Return the [X, Y] coordinate for the center point of the cell that contains the specified text.  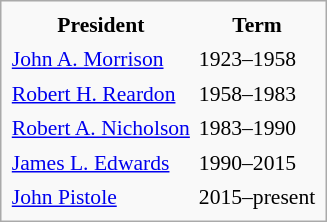
1983–1990 [257, 128]
Robert A. Nicholson [101, 128]
Robert H. Reardon [101, 94]
John Pistole [101, 197]
James L. Edwards [101, 163]
President [101, 25]
2015–present [257, 197]
1958–1983 [257, 94]
1923–1958 [257, 59]
John A. Morrison [101, 59]
1990–2015 [257, 163]
Term [257, 25]
